Locate the cell with the specified text and output its [X, Y] center coordinate. 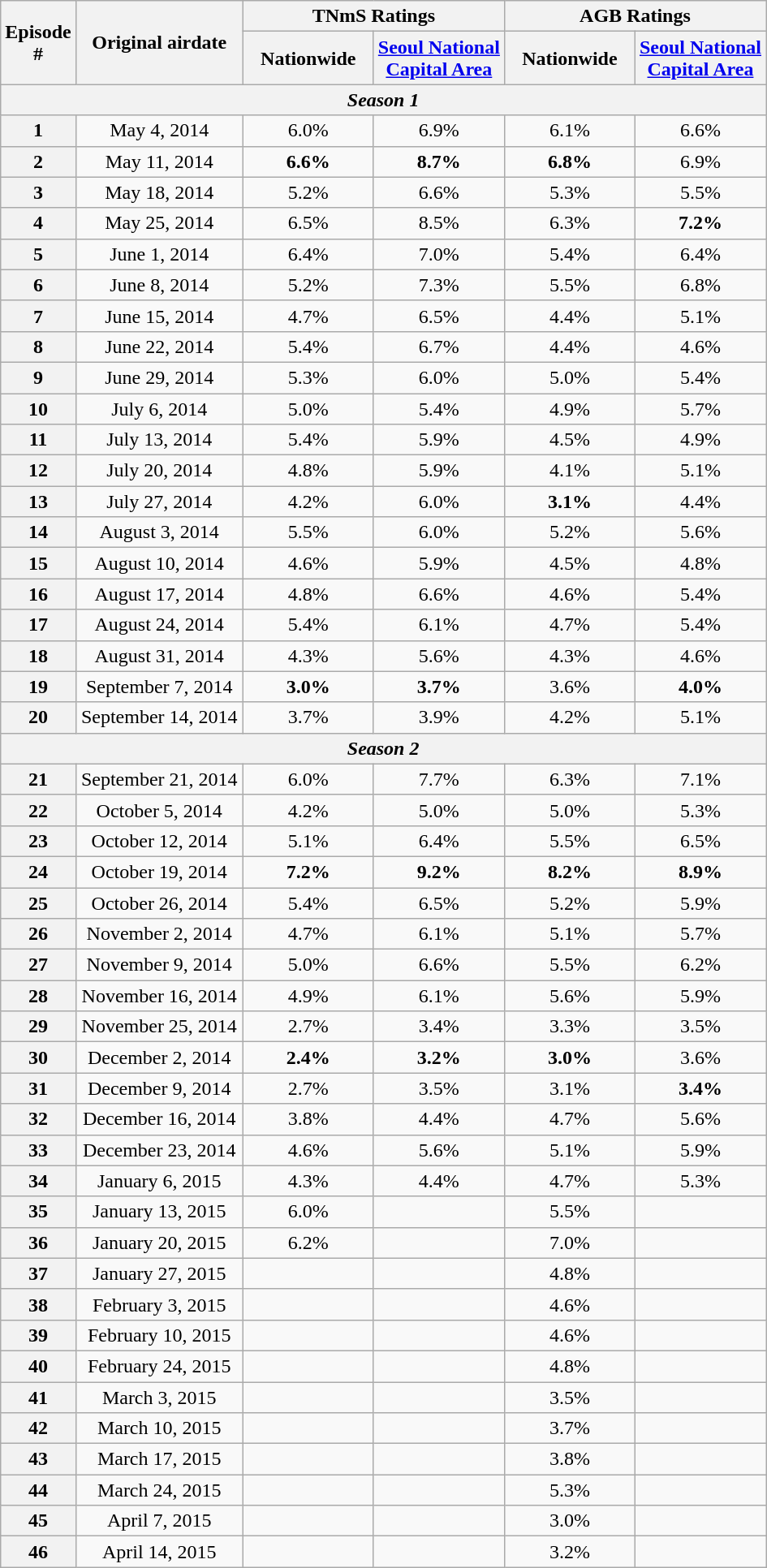
35 [38, 1212]
November 25, 2014 [159, 1027]
45 [38, 1521]
February 3, 2015 [159, 1304]
September 14, 2014 [159, 717]
21 [38, 779]
8 [38, 347]
34 [38, 1181]
18 [38, 656]
October 12, 2014 [159, 841]
28 [38, 996]
39 [38, 1335]
44 [38, 1490]
December 2, 2014 [159, 1058]
4.0% [700, 687]
January 6, 2015 [159, 1181]
7.7% [438, 779]
June 15, 2014 [159, 316]
June 8, 2014 [159, 285]
July 20, 2014 [159, 471]
11 [38, 440]
36 [38, 1243]
22 [38, 810]
9.2% [438, 872]
February 10, 2015 [159, 1335]
January 20, 2015 [159, 1243]
August 3, 2014 [159, 532]
42 [38, 1428]
27 [38, 965]
January 27, 2015 [159, 1273]
4.1% [570, 471]
3.9% [438, 717]
June 1, 2014 [159, 254]
40 [38, 1366]
8.2% [570, 872]
January 13, 2015 [159, 1212]
2 [38, 162]
July 27, 2014 [159, 502]
Episode # [38, 42]
30 [38, 1058]
August 31, 2014 [159, 656]
16 [38, 594]
AGB Ratings [635, 16]
August 17, 2014 [159, 594]
September 7, 2014 [159, 687]
23 [38, 841]
TNmS Ratings [373, 16]
August 10, 2014 [159, 563]
46 [38, 1552]
March 24, 2015 [159, 1490]
41 [38, 1397]
8.9% [700, 872]
5 [38, 254]
14 [38, 532]
3.3% [570, 1027]
December 9, 2014 [159, 1088]
September 21, 2014 [159, 779]
10 [38, 408]
February 24, 2015 [159, 1366]
November 16, 2014 [159, 996]
May 25, 2014 [159, 223]
26 [38, 934]
June 29, 2014 [159, 377]
1 [38, 131]
4 [38, 223]
Season 1 [383, 100]
43 [38, 1459]
7 [38, 316]
May 4, 2014 [159, 131]
37 [38, 1273]
31 [38, 1088]
8.7% [438, 162]
March 17, 2015 [159, 1459]
38 [38, 1304]
November 9, 2014 [159, 965]
May 11, 2014 [159, 162]
7.1% [700, 779]
6.7% [438, 347]
November 2, 2014 [159, 934]
July 6, 2014 [159, 408]
33 [38, 1150]
October 19, 2014 [159, 872]
29 [38, 1027]
25 [38, 903]
15 [38, 563]
6 [38, 285]
April 7, 2015 [159, 1521]
12 [38, 471]
October 5, 2014 [159, 810]
August 24, 2014 [159, 625]
April 14, 2015 [159, 1552]
March 10, 2015 [159, 1428]
June 22, 2014 [159, 347]
32 [38, 1119]
Original airdate [159, 42]
13 [38, 502]
October 26, 2014 [159, 903]
24 [38, 872]
March 3, 2015 [159, 1397]
7.3% [438, 285]
2.4% [308, 1058]
8.5% [438, 223]
20 [38, 717]
July 13, 2014 [159, 440]
May 18, 2014 [159, 192]
December 16, 2014 [159, 1119]
9 [38, 377]
17 [38, 625]
Season 2 [383, 748]
3 [38, 192]
19 [38, 687]
December 23, 2014 [159, 1150]
